Output the [x, y] coordinate of the center of the cell containing the given text.  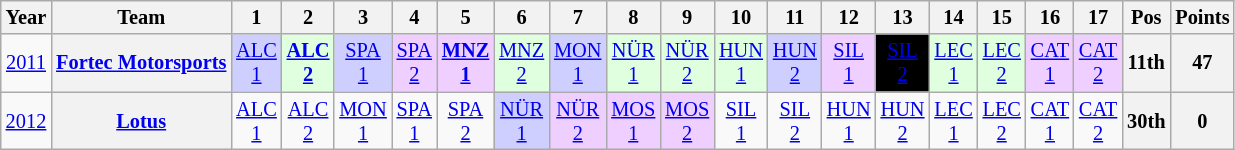
4 [414, 17]
6 [522, 17]
MNZ1 [466, 63]
8 [633, 17]
14 [953, 17]
2012 [26, 121]
30th [1146, 121]
2 [308, 17]
12 [849, 17]
Team [141, 17]
47 [1202, 63]
Points [1202, 17]
1 [256, 17]
0 [1202, 121]
MOS1 [633, 121]
11 [795, 17]
17 [1098, 17]
Pos [1146, 17]
3 [362, 17]
15 [1002, 17]
5 [466, 17]
Lotus [141, 121]
16 [1050, 17]
7 [578, 17]
2011 [26, 63]
13 [903, 17]
MOS2 [687, 121]
Fortec Motorsports [141, 63]
10 [741, 17]
9 [687, 17]
MNZ2 [522, 63]
11th [1146, 63]
Year [26, 17]
